Determine the [X, Y] coordinate at the center of the cell enclosing the given text.  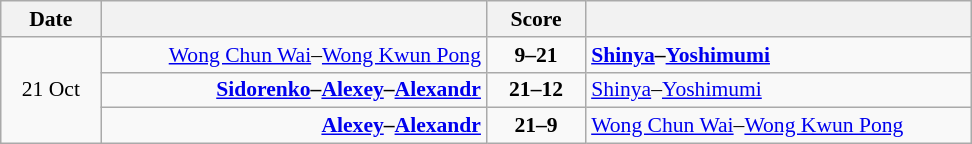
Sidorenko–Alexey–Alexandr [294, 90]
21 Oct [51, 90]
Date [51, 19]
21–9 [536, 126]
21–12 [536, 90]
Alexey–Alexandr [294, 126]
Score [536, 19]
9–21 [536, 55]
